Pinpoint the cell where the given text exists, returning its (X, Y) midpoint coordinate. 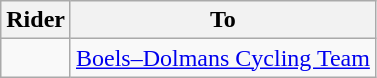
Rider (36, 20)
To (222, 20)
Boels–Dolmans Cycling Team (222, 58)
